Identify which cell holds the provided text, then report its (x, y) central coordinate. 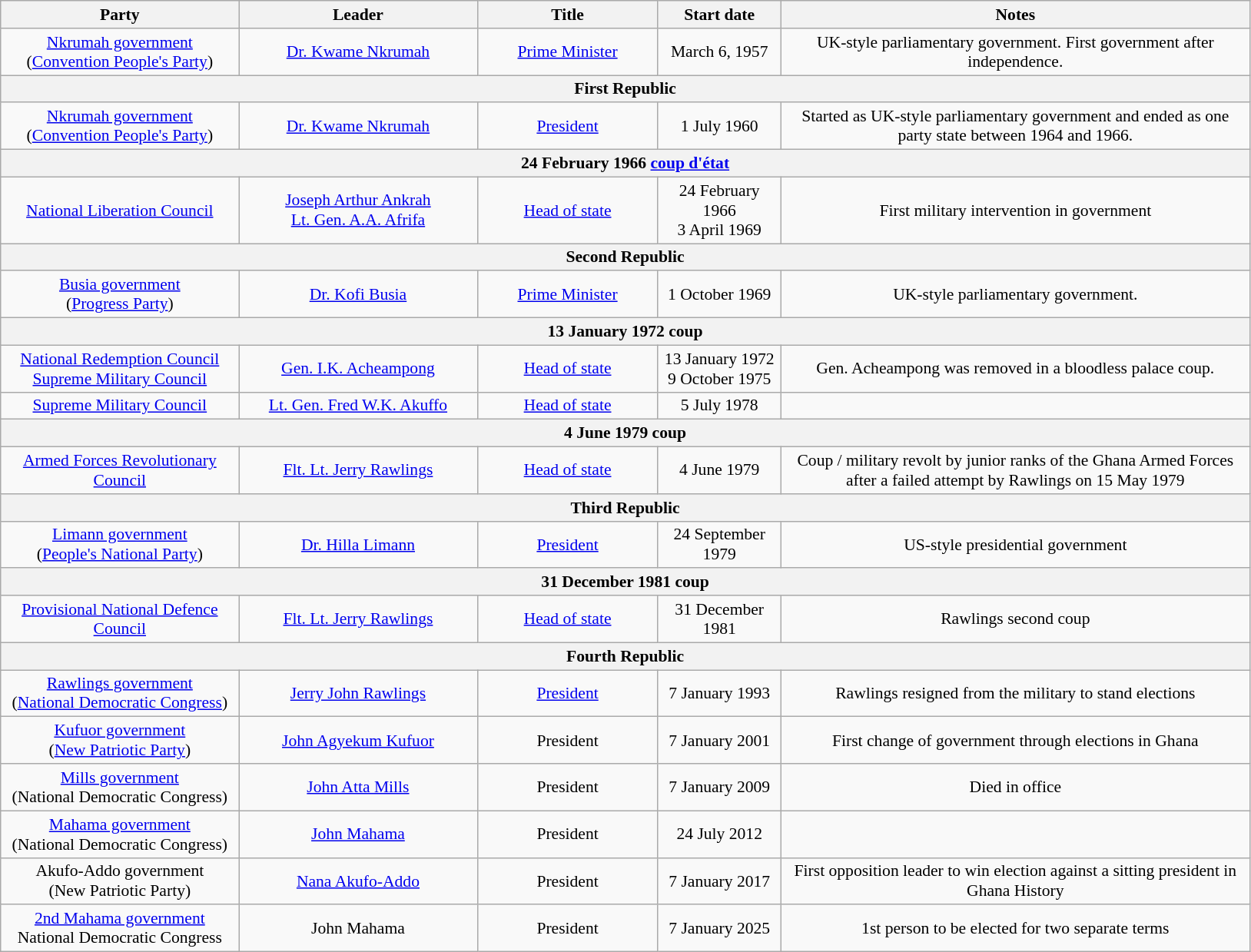
Title (567, 15)
Third Republic (625, 508)
Gen. Acheampong was removed in a bloodless palace coup. (1015, 369)
Joseph Arthur AnkrahLt. Gen. A.A. Afrifa (358, 211)
Supreme Military Council (120, 406)
John Agyekum Kufuor (358, 741)
Start date (719, 15)
Provisional National Defence Council (120, 619)
5 July 1978 (719, 406)
Limann government(People's National Party) (120, 544)
Jerry John Rawlings (358, 693)
Mahama government(National Democratic Congress) (120, 834)
7 January 2017 (719, 881)
13 January 19729 October 1975 (719, 369)
1 October 1969 (719, 295)
Died in office (1015, 787)
National Redemption CouncilSupreme Military Council (120, 369)
National Liberation Council (120, 211)
1 July 1960 (719, 126)
First opposition leader to win election against a sitting president in Ghana History (1015, 881)
13 January 1972 coup (625, 332)
Second Republic (625, 257)
Started as UK-style parliamentary government and ended as one party state between 1964 and 1966. (1015, 126)
Lt. Gen. Fred W.K. Akuffo (358, 406)
Rawlings second coup (1015, 619)
Notes (1015, 15)
UK-style parliamentary government. First government after independence. (1015, 52)
7 January 2025 (719, 928)
Rawlings government(National Democratic Congress) (120, 693)
John Atta Mills (358, 787)
March 6, 1957 (719, 52)
First military intervention in government (1015, 211)
4 June 1979 (719, 470)
US-style presidential government (1015, 544)
7 January 2001 (719, 741)
First change of government through elections in Ghana (1015, 741)
31 December 1981 coup (625, 582)
24 February 19663 April 1969 (719, 211)
24 September 1979 (719, 544)
2nd Mahama governmentNational Democratic Congress (120, 928)
Coup / military revolt by junior ranks of the Ghana Armed Forces after a failed attempt by Rawlings on 15 May 1979 (1015, 470)
Rawlings resigned from the military to stand elections (1015, 693)
Fourth Republic (625, 656)
Party (120, 15)
Armed Forces Revolutionary Council (120, 470)
Gen. I.K. Acheampong (358, 369)
Kufuor government(New Patriotic Party) (120, 741)
UK-style parliamentary government. (1015, 295)
7 January 1993 (719, 693)
Dr. Kofi Busia (358, 295)
24 February 1966 coup d'état (625, 164)
Busia government(Progress Party) (120, 295)
Akufo-Addo government(New Patriotic Party) (120, 881)
1st person to be elected for two separate terms (1015, 928)
4 June 1979 coup (625, 433)
Dr. Hilla Limann (358, 544)
31 December 1981 (719, 619)
First Republic (625, 89)
Leader (358, 15)
Mills government(National Democratic Congress) (120, 787)
7 January 2009 (719, 787)
Nana Akufo-Addo (358, 881)
24 July 2012 (719, 834)
